Extract the [x, y] coordinate from the center of the cell holding the provided text.  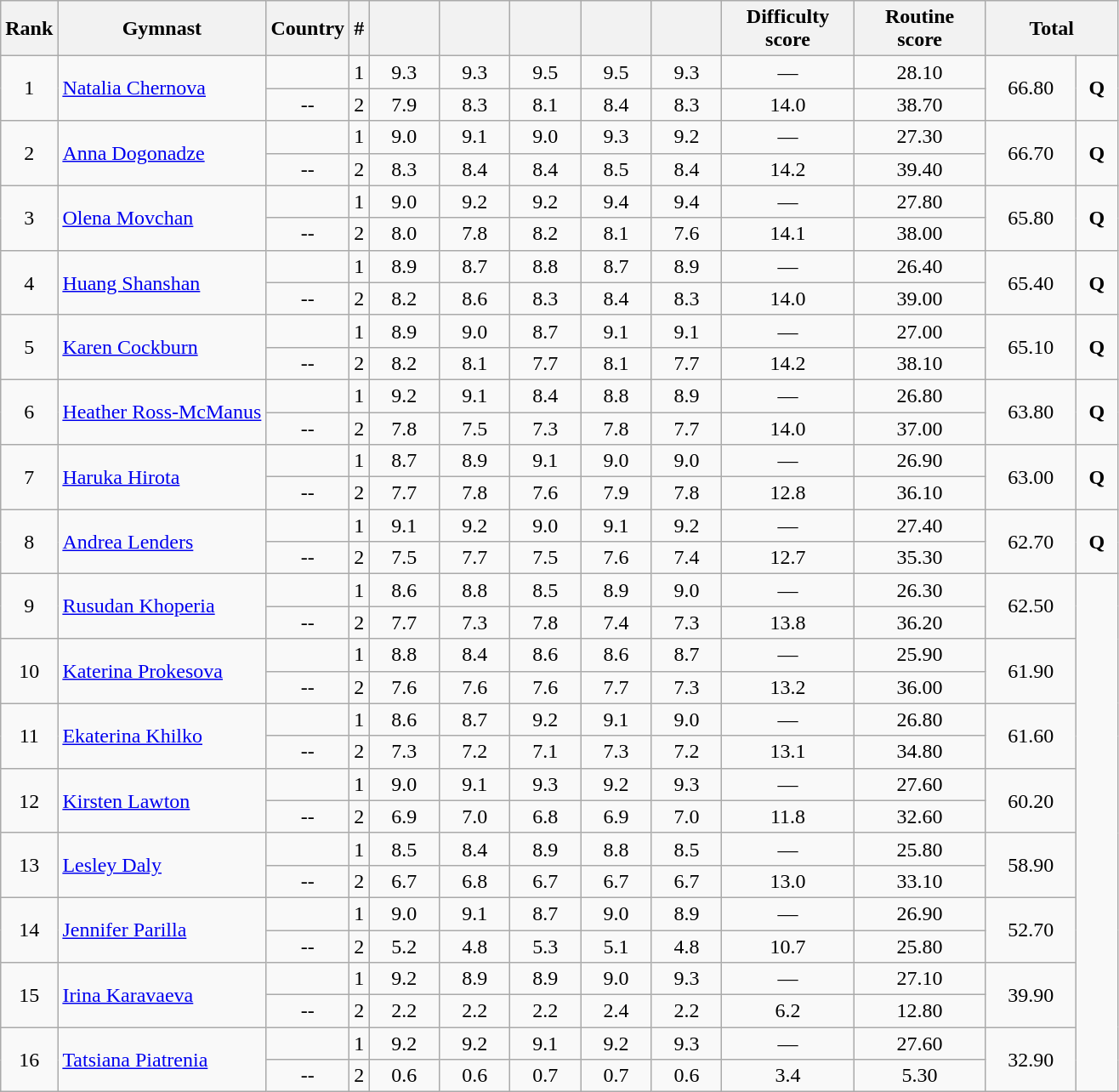
# [359, 29]
Irina Karavaeva [162, 995]
32.60 [920, 816]
66.70 [1031, 153]
37.00 [920, 428]
60.20 [1031, 800]
65.10 [1031, 347]
Natalia Chernova [162, 88]
32.90 [1031, 1060]
Lesley Daly [162, 865]
11.8 [787, 816]
12.7 [787, 558]
39.90 [1031, 995]
62.50 [1031, 606]
52.70 [1031, 930]
Katerina Prokesova [162, 671]
27.80 [920, 202]
65.80 [1031, 218]
Tatsiana Piatrenia [162, 1060]
27.00 [920, 331]
5.2 [405, 947]
66.80 [1031, 88]
13 [29, 865]
8 [29, 542]
3 [29, 218]
2.4 [616, 1011]
13.8 [787, 623]
Karen Cockburn [162, 347]
Gymnast [162, 29]
11 [29, 736]
8.0 [405, 234]
Country [308, 29]
15 [29, 995]
5.3 [546, 947]
62.70 [1031, 542]
35.30 [920, 558]
12.80 [920, 1011]
6 [29, 412]
10 [29, 671]
5.1 [616, 947]
Huang Shanshan [162, 282]
7.1 [546, 752]
9 [29, 606]
Routinescore [920, 29]
26.40 [920, 266]
65.40 [1031, 282]
61.60 [1031, 736]
7 [29, 477]
27.30 [920, 137]
39.00 [920, 299]
Total [1051, 29]
36.20 [920, 623]
27.40 [920, 526]
38.10 [920, 363]
Ekaterina Khilko [162, 736]
63.80 [1031, 412]
Anna Dogonadze [162, 153]
25.90 [920, 655]
Difficultyscore [787, 29]
5 [29, 347]
14 [29, 930]
Olena Movchan [162, 218]
13.2 [787, 687]
39.40 [920, 169]
Kirsten Lawton [162, 800]
33.10 [920, 881]
Heather Ross-McManus [162, 412]
36.00 [920, 687]
Andrea Lenders [162, 542]
34.80 [920, 752]
38.00 [920, 234]
Rusudan Khoperia [162, 606]
Rank [29, 29]
63.00 [1031, 477]
6.2 [787, 1011]
16 [29, 1060]
28.10 [920, 72]
14.1 [787, 234]
36.10 [920, 493]
5.30 [920, 1076]
13.0 [787, 881]
Jennifer Parilla [162, 930]
10.7 [787, 947]
12 [29, 800]
58.90 [1031, 865]
4 [29, 282]
Haruka Hirota [162, 477]
38.70 [920, 105]
27.10 [920, 979]
12.8 [787, 493]
3.4 [787, 1076]
26.30 [920, 590]
13.1 [787, 752]
61.90 [1031, 671]
